Identify which cell holds the provided text, then report its [X, Y] central coordinate. 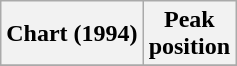
Peakposition [189, 34]
Chart (1994) [72, 34]
